For the text-containing cell, return its midpoint in (x, y) coordinate format. 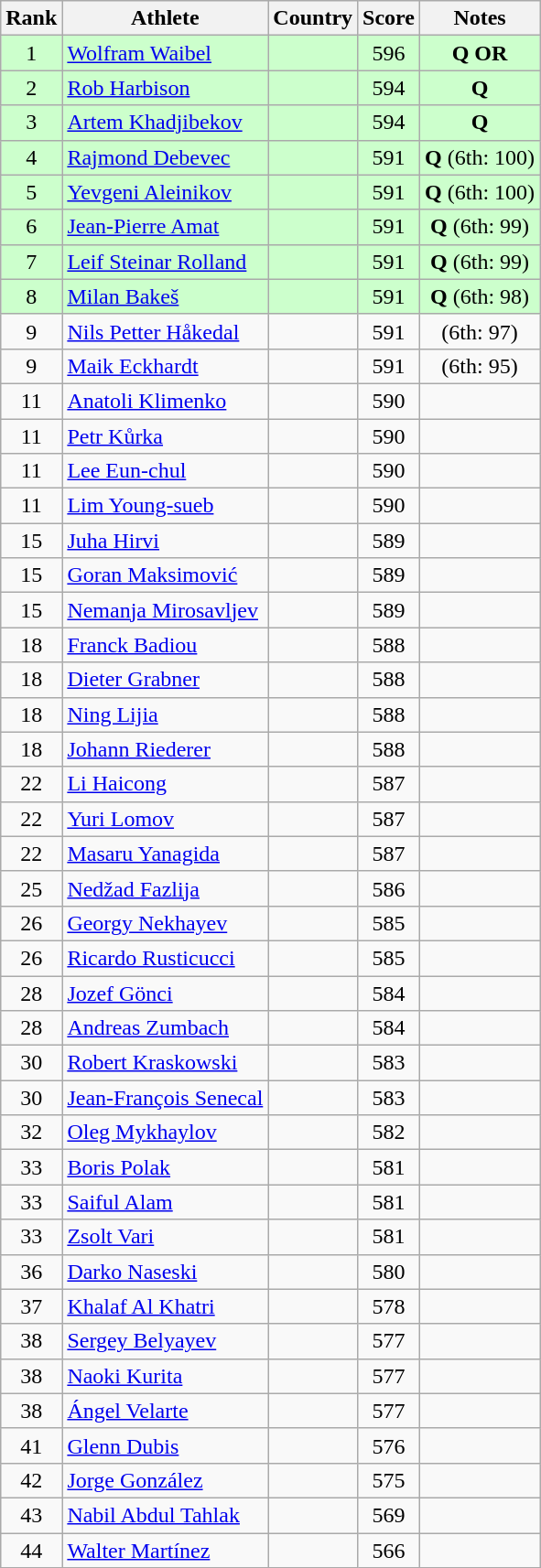
Lee Eun-chul (165, 471)
Khalaf Al Khatri (165, 1306)
586 (389, 888)
Maik Eckhardt (165, 366)
Jean-Pierre Amat (165, 227)
575 (389, 1480)
(6th: 97) (480, 331)
Zsolt Vari (165, 1237)
Goran Maksimović (165, 575)
Ricardo Rusticucci (165, 958)
Petr Kůrka (165, 436)
42 (31, 1480)
32 (31, 1133)
582 (389, 1133)
Athlete (165, 18)
Q (6th: 98) (480, 296)
Nemanja Mirosavljev (165, 610)
Johann Riederer (165, 749)
Artem Khadjibekov (165, 123)
576 (389, 1445)
2 (31, 88)
Andreas Zumbach (165, 1028)
578 (389, 1306)
Notes (480, 18)
566 (389, 1551)
Rajmond Debevec (165, 157)
Jorge González (165, 1480)
Sergey Belyayev (165, 1341)
Boris Polak (165, 1167)
Jean-François Senecal (165, 1098)
Leif Steinar Rolland (165, 262)
37 (31, 1306)
7 (31, 262)
Robert Kraskowski (165, 1063)
Jozef Gönci (165, 993)
Walter Martínez (165, 1551)
43 (31, 1515)
Ning Lijia (165, 714)
44 (31, 1551)
Saiful Alam (165, 1202)
Milan Bakeš (165, 296)
Oleg Mykhaylov (165, 1133)
Nabil Abdul Tahlak (165, 1515)
Yevgeni Aleinikov (165, 192)
Li Haicong (165, 784)
Yuri Lomov (165, 819)
Nils Petter Håkedal (165, 331)
3 (31, 123)
569 (389, 1515)
5 (31, 192)
6 (31, 227)
Country (313, 18)
Franck Badiou (165, 645)
580 (389, 1272)
4 (31, 157)
596 (389, 53)
Naoki Kurita (165, 1376)
Ángel Velarte (165, 1411)
Glenn Dubis (165, 1445)
Georgy Nekhayev (165, 923)
Dieter Grabner (165, 680)
Nedžad Fazlija (165, 888)
Masaru Yanagida (165, 854)
Rank (31, 18)
41 (31, 1445)
Anatoli Klimenko (165, 401)
Wolfram Waibel (165, 53)
1 (31, 53)
36 (31, 1272)
Darko Naseski (165, 1272)
25 (31, 888)
Lim Young-sueb (165, 506)
8 (31, 296)
Q OR (480, 53)
Score (389, 18)
(6th: 95) (480, 366)
Juha Hirvi (165, 541)
Rob Harbison (165, 88)
